Provide the [X, Y] coordinate of the cell's center where the given text is located.  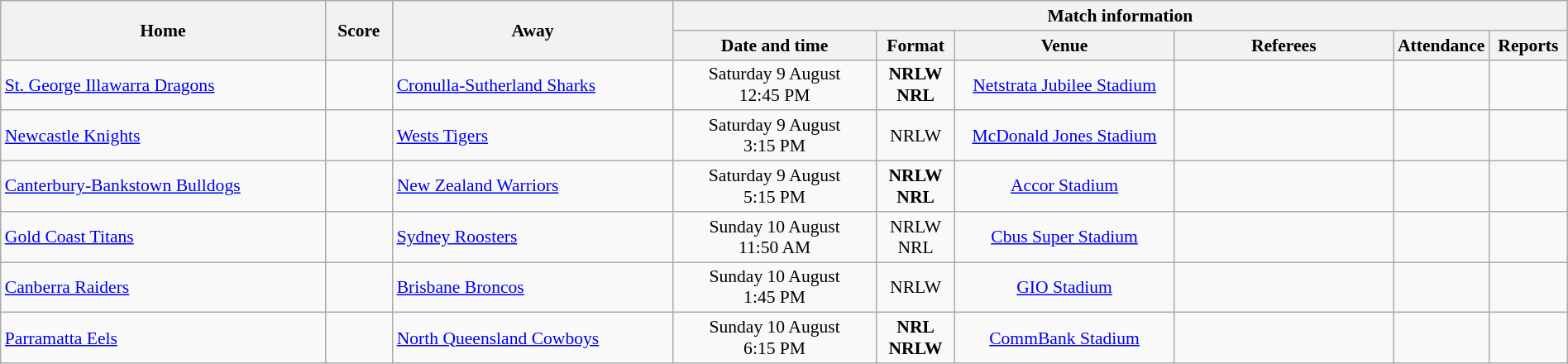
GIO Stadium [1064, 288]
Saturday 9 August3:15 PM [774, 136]
Saturday 9 August5:15 PM [774, 187]
New Zealand Warriors [533, 187]
Score [359, 30]
Canterbury-Bankstown Bulldogs [163, 187]
Netstrata Jubilee Stadium [1064, 84]
Canberra Raiders [163, 288]
Sydney Roosters [533, 237]
Format [916, 45]
Cbus Super Stadium [1064, 237]
Home [163, 30]
Gold Coast Titans [163, 237]
Venue [1064, 45]
Referees [1284, 45]
Sunday 10 August11:50 AM [774, 237]
Saturday 9 August12:45 PM [774, 84]
Date and time [774, 45]
Away [533, 30]
Match information [1120, 16]
Wests Tigers [533, 136]
Sunday 10 August1:45 PM [774, 288]
Reports [1528, 45]
Newcastle Knights [163, 136]
NRLNRLW [916, 338]
Parramatta Eels [163, 338]
Attendance [1441, 45]
St. George Illawarra Dragons [163, 84]
CommBank Stadium [1064, 338]
North Queensland Cowboys [533, 338]
McDonald Jones Stadium [1064, 136]
Accor Stadium [1064, 187]
Cronulla-Sutherland Sharks [533, 84]
Sunday 10 August6:15 PM [774, 338]
Brisbane Broncos [533, 288]
